Determine the [X, Y] coordinate at the center of the cell enclosing the given text.  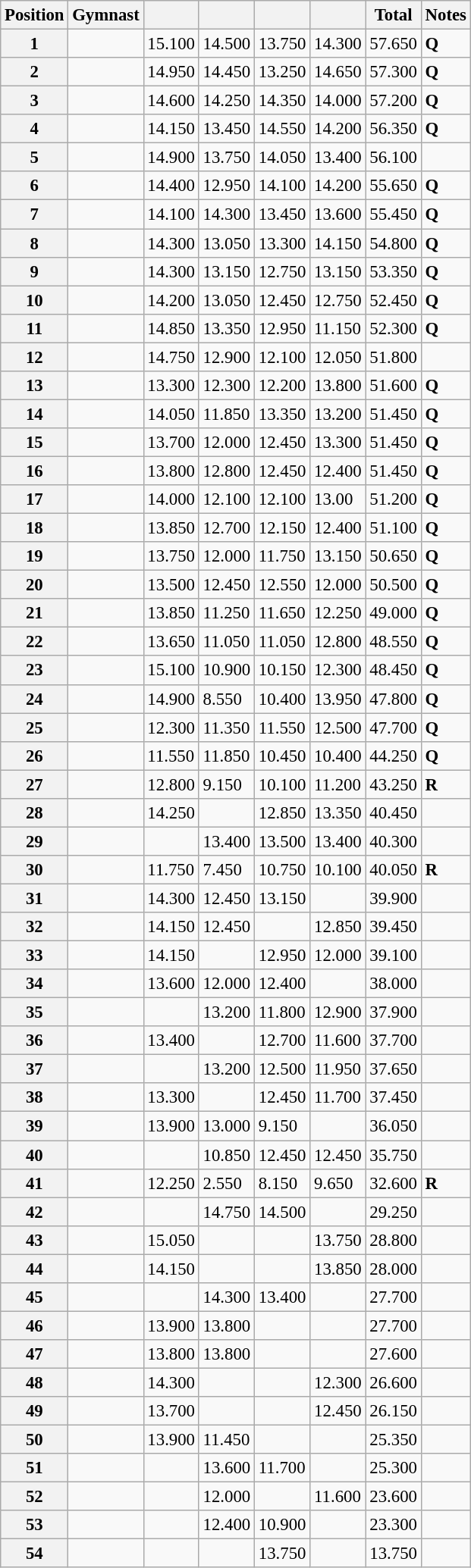
22 [35, 642]
12.550 [282, 585]
10.150 [282, 671]
43.250 [393, 784]
40.450 [393, 813]
11.650 [282, 613]
29.250 [393, 1212]
28 [35, 813]
48 [35, 1382]
48.550 [393, 642]
21 [35, 613]
15 [35, 443]
14.600 [171, 101]
11 [35, 328]
25 [35, 728]
11.200 [338, 784]
12.200 [282, 386]
47 [35, 1354]
38 [35, 1098]
11.450 [226, 1440]
13.650 [171, 642]
25.350 [393, 1440]
14.650 [338, 72]
14.350 [282, 101]
57.200 [393, 101]
12.150 [282, 528]
26.150 [393, 1411]
40.300 [393, 841]
10 [35, 300]
54 [35, 1554]
17 [35, 499]
31 [35, 898]
28.000 [393, 1269]
36 [35, 1041]
Notes [446, 15]
49.000 [393, 613]
46 [35, 1325]
56.350 [393, 129]
14.400 [171, 186]
26.600 [393, 1382]
39.100 [393, 956]
28.800 [393, 1240]
39 [35, 1126]
37.700 [393, 1041]
15.050 [171, 1240]
24 [35, 699]
29 [35, 841]
14.850 [171, 328]
23.600 [393, 1497]
13.00 [338, 499]
32.600 [393, 1183]
36.050 [393, 1126]
11.150 [338, 328]
27 [35, 784]
37.650 [393, 1069]
14 [35, 414]
23.300 [393, 1525]
13 [35, 386]
47.700 [393, 728]
39.450 [393, 927]
48.450 [393, 671]
13.000 [226, 1126]
52.450 [393, 300]
13.950 [338, 699]
38.000 [393, 984]
Total [393, 15]
37.450 [393, 1098]
11.250 [226, 613]
56.100 [393, 158]
37 [35, 1069]
14.550 [282, 129]
44 [35, 1269]
51 [35, 1468]
49 [35, 1411]
55.450 [393, 214]
40 [35, 1155]
50.500 [393, 585]
42 [35, 1212]
54.800 [393, 243]
10.450 [282, 756]
10.850 [226, 1155]
11.800 [282, 1012]
23 [35, 671]
16 [35, 471]
1 [35, 44]
45 [35, 1297]
Position [35, 15]
34 [35, 984]
12 [35, 357]
Gymnast [106, 15]
7.450 [226, 870]
32 [35, 927]
8 [35, 243]
35.750 [393, 1155]
50.650 [393, 556]
51.600 [393, 386]
7 [35, 214]
47.800 [393, 699]
35 [35, 1012]
55.650 [393, 186]
9 [35, 271]
2.550 [226, 1183]
3 [35, 101]
51.100 [393, 528]
39.900 [393, 898]
26 [35, 756]
10.750 [282, 870]
2 [35, 72]
19 [35, 556]
9.650 [338, 1183]
53 [35, 1525]
53.350 [393, 271]
51.800 [393, 357]
14.450 [226, 72]
30 [35, 870]
37.900 [393, 1012]
11.350 [226, 728]
52 [35, 1497]
8.150 [282, 1183]
52.300 [393, 328]
43 [35, 1240]
44.250 [393, 756]
20 [35, 585]
27.600 [393, 1354]
25.300 [393, 1468]
5 [35, 158]
57.300 [393, 72]
6 [35, 186]
12.050 [338, 357]
14.950 [171, 72]
41 [35, 1183]
50 [35, 1440]
18 [35, 528]
8.550 [226, 699]
57.650 [393, 44]
40.050 [393, 870]
51.200 [393, 499]
33 [35, 956]
4 [35, 129]
13.250 [282, 72]
11.950 [338, 1069]
